Scan for the cell matching the given text and deliver its [X, Y] coordinate at center. 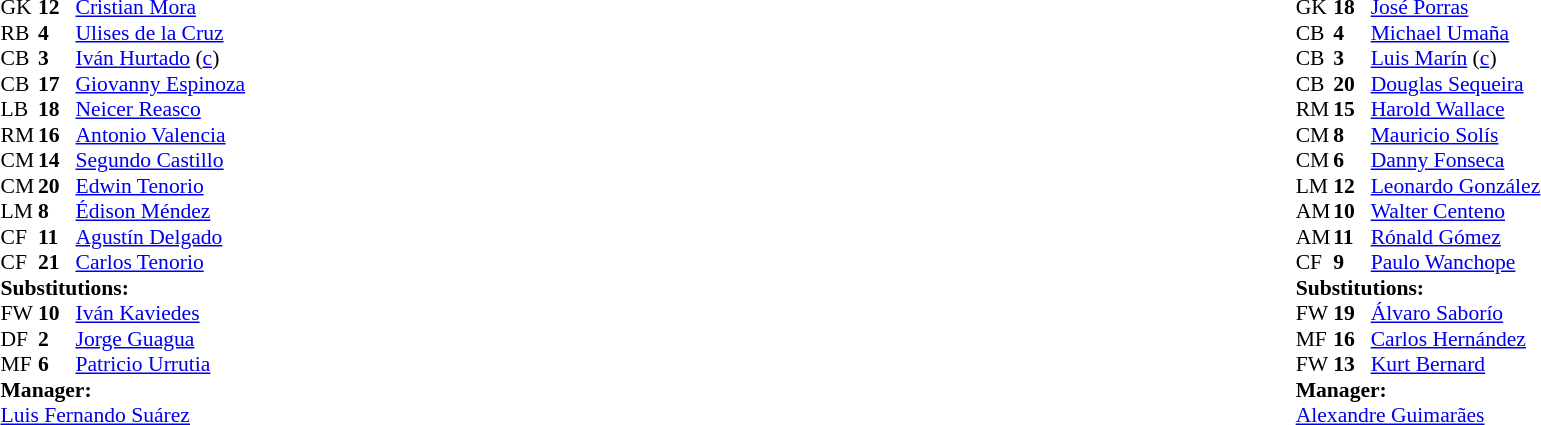
LB [19, 109]
Walter Centeno [1456, 211]
12 [1352, 186]
Iván Kaviedes [161, 313]
Carlos Tenorio [161, 263]
Mauricio Solís [1456, 135]
15 [1352, 109]
Luis Marín (c) [1456, 59]
DF [19, 339]
Iván Hurtado (c) [161, 59]
Douglas Sequeira [1456, 84]
Kurt Bernard [1456, 365]
Harold Wallace [1456, 109]
Patricio Urrutia [161, 365]
17 [57, 84]
9 [1352, 263]
Edwin Tenorio [161, 186]
14 [57, 161]
Álvaro Saborío [1456, 313]
Segundo Castillo [161, 161]
Danny Fonseca [1456, 161]
Jorge Guagua [161, 339]
Agustín Delgado [161, 237]
18 [57, 109]
Ulises de la Cruz [161, 33]
Antonio Valencia [161, 135]
13 [1352, 365]
19 [1352, 313]
Leonardo González [1456, 186]
2 [57, 339]
Carlos Hernández [1456, 339]
Giovanny Espinoza [161, 84]
Rónald Gómez [1456, 237]
21 [57, 263]
Paulo Wanchope [1456, 263]
RB [19, 33]
Édison Méndez [161, 211]
Michael Umaña [1456, 33]
Neicer Reasco [161, 109]
